Return the [x, y] coordinate for the center point of the cell that contains the specified text.  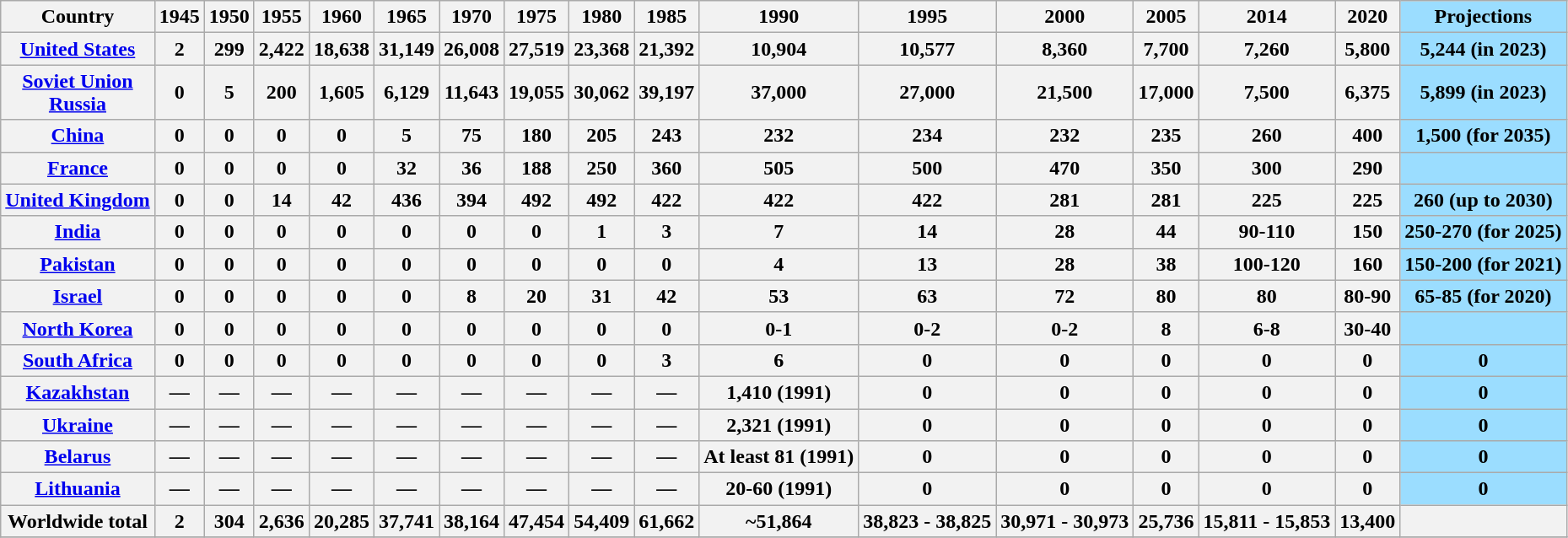
At least 81 (1991) [779, 457]
304 [229, 521]
Worldwide total [78, 521]
25,736 [1166, 521]
4 [779, 264]
53 [779, 296]
44 [1166, 232]
France [78, 168]
Soviet Union Russia [78, 93]
500 [928, 168]
30-40 [1368, 328]
11,643 [471, 93]
1960 [341, 17]
Ukraine [78, 424]
2005 [1166, 17]
200 [282, 93]
80-90 [1368, 296]
27,000 [928, 93]
2000 [1064, 17]
7,260 [1267, 49]
260 (up to 2030) [1483, 200]
75 [471, 136]
260 [1267, 136]
5,800 [1368, 49]
2014 [1267, 17]
37,000 [779, 93]
36 [471, 168]
7,700 [1166, 49]
North Korea [78, 328]
United Kingdom [78, 200]
1945 [179, 17]
1995 [928, 17]
1970 [471, 17]
1,410 (1991) [779, 392]
234 [928, 136]
6,129 [407, 93]
1 [602, 232]
188 [536, 168]
United States [78, 49]
470 [1064, 168]
47,454 [536, 521]
31,149 [407, 49]
South Africa [78, 360]
436 [407, 200]
2,422 [282, 49]
90-110 [1267, 232]
Country [78, 17]
65-85 (for 2020) [1483, 296]
505 [779, 168]
38 [1166, 264]
Israel [78, 296]
30,062 [602, 93]
19,055 [536, 93]
61,662 [666, 521]
21,392 [666, 49]
15,811 - 15,853 [1267, 521]
Kazakhstan [78, 392]
6-8 [1267, 328]
1950 [229, 17]
1955 [282, 17]
2,636 [282, 521]
1965 [407, 17]
Projections [1483, 17]
299 [229, 49]
290 [1368, 168]
54,409 [602, 521]
37,741 [407, 521]
31 [602, 296]
10,577 [928, 49]
18,638 [341, 49]
32 [407, 168]
20 [536, 296]
6 [779, 360]
20,285 [341, 521]
7 [779, 232]
39,197 [666, 93]
30,971 - 30,973 [1064, 521]
7,500 [1267, 93]
72 [1064, 296]
2020 [1368, 17]
10,904 [779, 49]
1980 [602, 17]
13 [928, 264]
India [78, 232]
1,605 [341, 93]
150 [1368, 232]
Pakistan [78, 264]
150-200 (for 2021) [1483, 264]
Belarus [78, 457]
350 [1166, 168]
38,823 - 38,825 [928, 521]
160 [1368, 264]
38,164 [471, 521]
6,375 [1368, 93]
300 [1267, 168]
5,899 (in 2023) [1483, 93]
27,519 [536, 49]
205 [602, 136]
1975 [536, 17]
2,321 (1991) [779, 424]
23,368 [602, 49]
1,500 (for 2035) [1483, 136]
26,008 [471, 49]
20-60 (1991) [779, 489]
250 [602, 168]
0-1 [779, 328]
8,360 [1064, 49]
21,500 [1064, 93]
1985 [666, 17]
Lithuania [78, 489]
~51,864 [779, 521]
17,000 [1166, 93]
250-270 (for 2025) [1483, 232]
1990 [779, 17]
394 [471, 200]
400 [1368, 136]
China [78, 136]
5,244 (in 2023) [1483, 49]
243 [666, 136]
360 [666, 168]
180 [536, 136]
100-120 [1267, 264]
235 [1166, 136]
13,400 [1368, 521]
63 [928, 296]
